Capture the cell that displays the provided text and extract its [x, y] central coordinate. 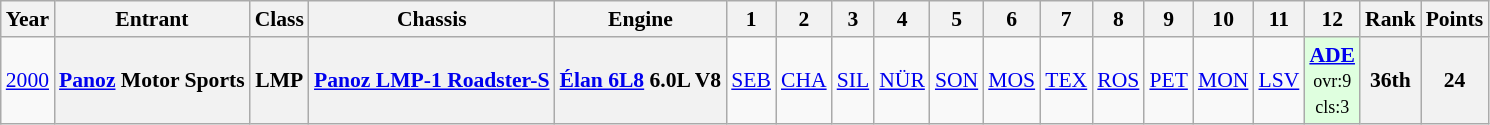
MON [1224, 80]
6 [1012, 19]
Points [1455, 19]
4 [902, 19]
ADEovr:9cls:3 [1332, 80]
LMP [280, 80]
SIL [854, 80]
LSV [1278, 80]
2 [804, 19]
Chassis [432, 19]
Panoz LMP-1 Roadster-S [432, 80]
Class [280, 19]
Engine [641, 19]
Rank [1390, 19]
Panoz Motor Sports [152, 80]
3 [854, 19]
SON [956, 80]
ROS [1118, 80]
12 [1332, 19]
PET [1168, 80]
2000 [28, 80]
Entrant [152, 19]
36th [1390, 80]
7 [1066, 19]
1 [751, 19]
NÜR [902, 80]
5 [956, 19]
Élan 6L8 6.0L V8 [641, 80]
9 [1168, 19]
TEX [1066, 80]
24 [1455, 80]
10 [1224, 19]
CHA [804, 80]
SEB [751, 80]
Year [28, 19]
11 [1278, 19]
MOS [1012, 80]
8 [1118, 19]
